From the cell containing the given text, extract its center point as [x, y] coordinate. 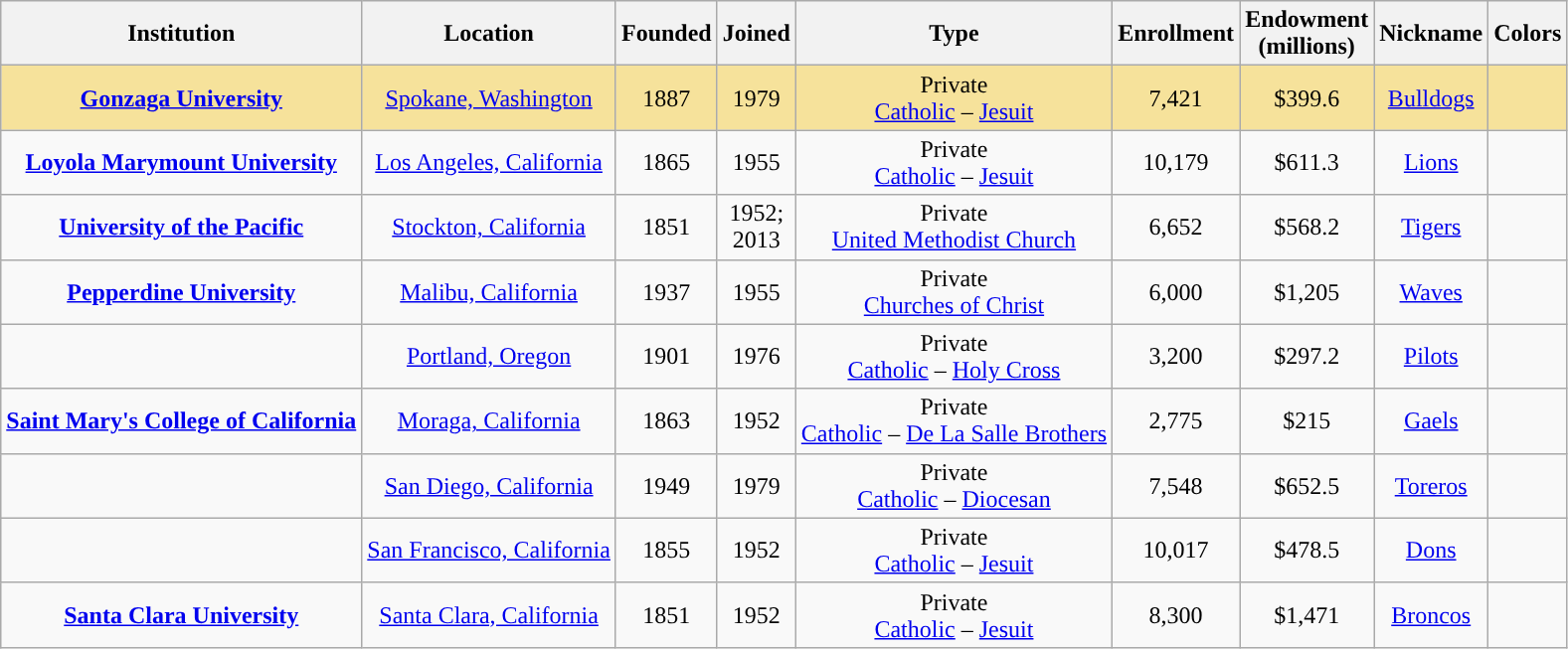
PrivateCatholic – Diocesan [954, 485]
1865 [666, 163]
6,652 [1176, 227]
Colors [1527, 34]
Tigers [1432, 227]
1887 [666, 97]
10,017 [1176, 551]
Malibu, California [489, 292]
Moraga, California [489, 421]
7,421 [1176, 97]
$611.3 [1307, 163]
7,548 [1176, 485]
Enrollment [1176, 34]
Gonzaga University [181, 97]
$568.2 [1307, 227]
$215 [1307, 421]
PrivateCatholic – De La Salle Brothers [954, 421]
Portland, Oregon [489, 356]
Gaels [1432, 421]
$652.5 [1307, 485]
1863 [666, 421]
1976 [756, 356]
Joined [756, 34]
Endowment(millions) [1307, 34]
$1,471 [1307, 614]
$297.2 [1307, 356]
1901 [666, 356]
Stockton, California [489, 227]
$1,205 [1307, 292]
Pepperdine University [181, 292]
Loyola Marymount University [181, 163]
Saint Mary's College of California [181, 421]
$478.5 [1307, 551]
3,200 [1176, 356]
Dons [1432, 551]
8,300 [1176, 614]
1937 [666, 292]
10,179 [1176, 163]
1855 [666, 551]
Institution [181, 34]
Santa Clara University [181, 614]
San Francisco, California [489, 551]
PrivateCatholic – Holy Cross [954, 356]
Pilots [1432, 356]
6,000 [1176, 292]
Lions [1432, 163]
1949 [666, 485]
Founded [666, 34]
1952;2013 [756, 227]
University of the Pacific [181, 227]
Location [489, 34]
Type [954, 34]
Broncos [1432, 614]
Toreros [1432, 485]
PrivateChurches of Christ [954, 292]
2,775 [1176, 421]
Nickname [1432, 34]
Los Angeles, California [489, 163]
Bulldogs [1432, 97]
$399.6 [1307, 97]
PrivateUnited Methodist Church [954, 227]
San Diego, California [489, 485]
Spokane, Washington [489, 97]
Waves [1432, 292]
Santa Clara, California [489, 614]
